Find where the given text appears and provide that cell's center as (x, y) coordinate. 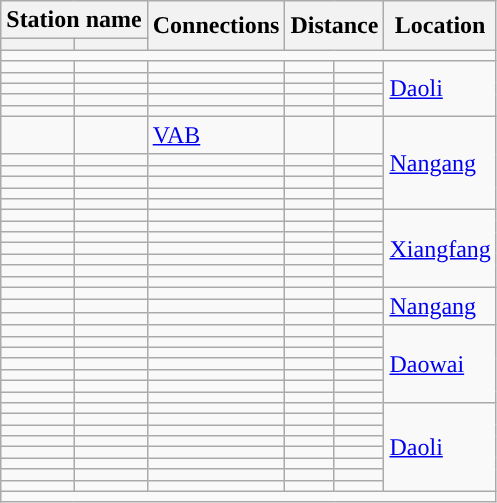
Distance (334, 26)
Location (440, 26)
Daowai (440, 364)
Connections (216, 26)
Xiangfang (440, 248)
VAB (216, 135)
Station name (74, 20)
